Extract the (x, y) coordinate from the center of the cell holding the provided text.  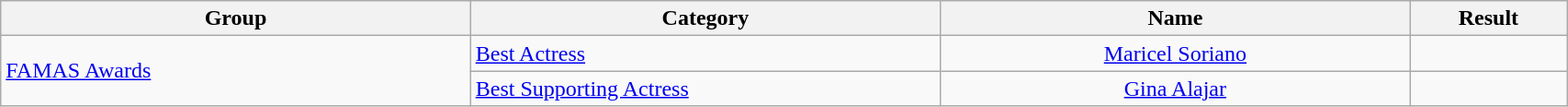
FAMAS Awards (235, 71)
Category (705, 18)
Result (1488, 18)
Best Actress (705, 53)
Group (235, 18)
Name (1176, 18)
Maricel Soriano (1176, 53)
Best Supporting Actress (705, 89)
Gina Alajar (1176, 89)
